For the text-containing cell, return its midpoint in [x, y] coordinate format. 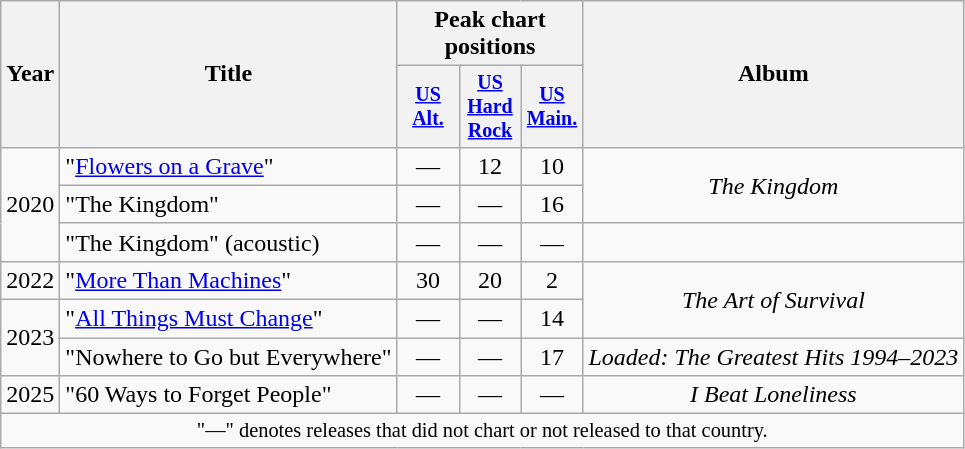
"The Kingdom" (acoustic) [228, 242]
20 [490, 280]
2025 [30, 395]
USHard Rock [490, 106]
2020 [30, 204]
"60 Ways to Forget People" [228, 395]
The Kingdom [774, 185]
"—" denotes releases that did not chart or not released to that country. [482, 431]
I Beat Loneliness [774, 395]
10 [552, 166]
"Flowers on a Grave" [228, 166]
"All Things Must Change" [228, 319]
14 [552, 319]
Year [30, 74]
2 [552, 280]
Loaded: The Greatest Hits 1994–2023 [774, 357]
Album [774, 74]
"Nowhere to Go but Everywhere" [228, 357]
"The Kingdom" [228, 204]
17 [552, 357]
Peak chart positions [490, 34]
"More Than Machines" [228, 280]
2022 [30, 280]
Title [228, 74]
The Art of Survival [774, 299]
16 [552, 204]
12 [490, 166]
USAlt. [428, 106]
2023 [30, 338]
30 [428, 280]
USMain. [552, 106]
